Find where the given text appears and provide that cell's center as [X, Y] coordinate. 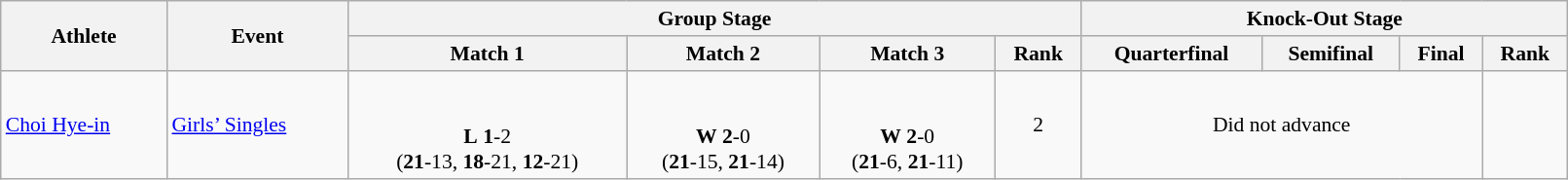
Choi Hye-in [84, 125]
Match 3 [907, 54]
Girls’ Singles [257, 125]
Group Stage [714, 18]
Knock-Out Stage [1325, 18]
Event [257, 35]
Did not advance [1282, 125]
Match 1 [487, 54]
W 2-0 (21-15, 21-14) [723, 125]
Match 2 [723, 54]
W 2-0 (21-6, 21-11) [907, 125]
Final [1440, 54]
Quarterfinal [1172, 54]
Semifinal [1331, 54]
2 [1039, 125]
L 1-2 (21-13, 18-21, 12-21) [487, 125]
Athlete [84, 35]
